Extract the (x, y) coordinate from the center of the cell holding the provided text.  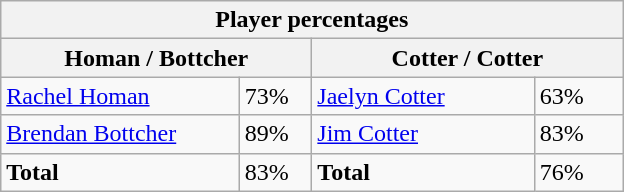
Homan / Bottcher (156, 58)
73% (276, 96)
Player percentages (312, 20)
Rachel Homan (120, 96)
Jim Cotter (424, 134)
63% (578, 96)
89% (276, 134)
Brendan Bottcher (120, 134)
76% (578, 172)
Cotter / Cotter (468, 58)
Jaelyn Cotter (424, 96)
